Detect which cell encompasses the target text, then output its [x, y] center coordinate. 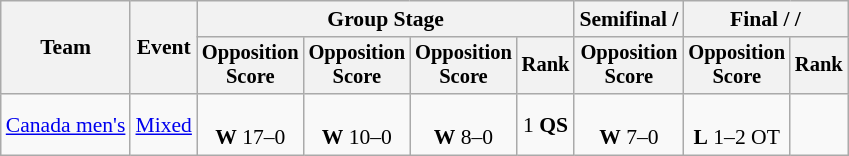
L 1–2 OT [736, 124]
Event [163, 48]
W 10–0 [358, 124]
Team [66, 48]
Final / / [765, 19]
1 QS [546, 124]
Mixed [163, 124]
Canada men's [66, 124]
Semifinal / [628, 19]
W 7–0 [628, 124]
Group Stage [386, 19]
W 8–0 [464, 124]
W 17–0 [250, 124]
